Identify which cell holds the provided text, then report its [x, y] central coordinate. 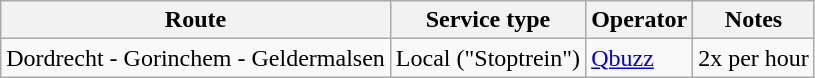
Operator [640, 20]
Local ("Stoptrein") [488, 58]
2x per hour [754, 58]
Dordrecht - Gorinchem - Geldermalsen [196, 58]
Notes [754, 20]
Route [196, 20]
Qbuzz [640, 58]
Service type [488, 20]
